Pinpoint the cell where the given text exists, returning its [x, y] midpoint coordinate. 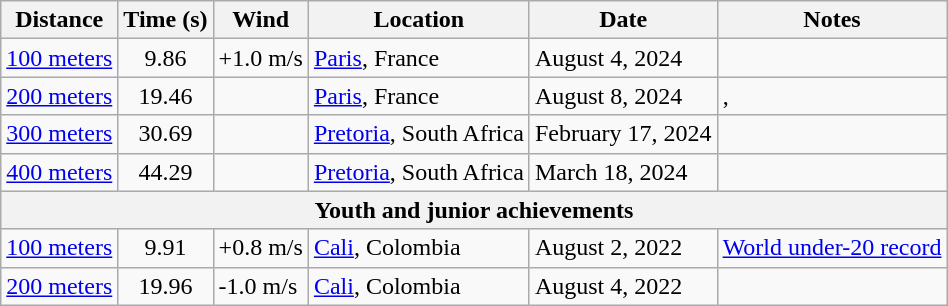
World under-20 record [832, 248]
-1.0 m/s [260, 286]
Date [623, 20]
300 meters [60, 134]
March 18, 2024 [623, 172]
August 4, 2024 [623, 58]
19.46 [166, 96]
Notes [832, 20]
9.86 [166, 58]
9.91 [166, 248]
Youth and junior achievements [474, 210]
February 17, 2024 [623, 134]
Time (s) [166, 20]
400 meters [60, 172]
30.69 [166, 134]
August 8, 2024 [623, 96]
+1.0 m/s [260, 58]
Distance [60, 20]
August 2, 2022 [623, 248]
Location [418, 20]
Wind [260, 20]
+0.8 m/s [260, 248]
, [832, 96]
August 4, 2022 [623, 286]
19.96 [166, 286]
44.29 [166, 172]
